Locate the cell with the specified text and output its (X, Y) center coordinate. 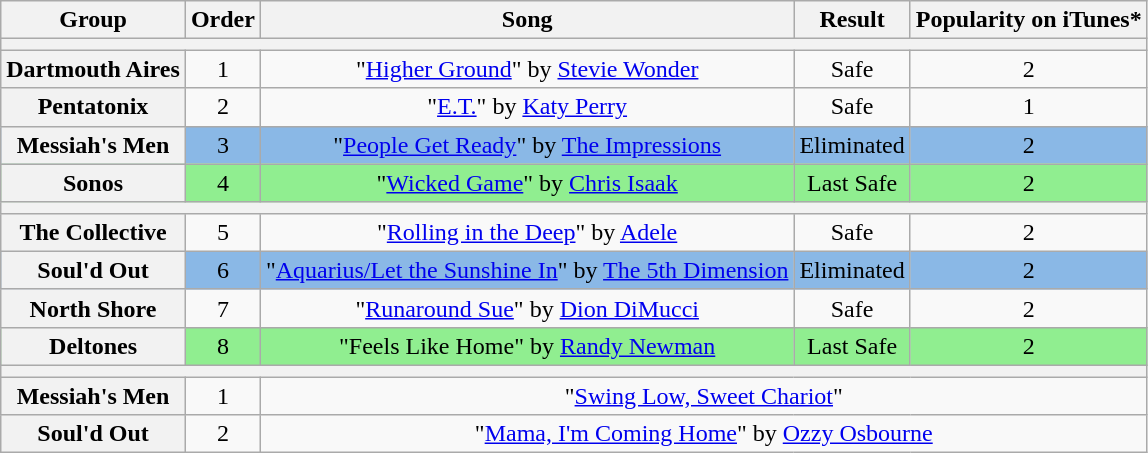
Popularity on iTunes* (1028, 20)
5 (222, 232)
"Higher Ground" by Stevie Wonder (527, 69)
"Feels Like Home" by Randy Newman (527, 346)
"Runaround Sue" by Dion DiMucci (527, 308)
"People Get Ready" by The Impressions (527, 145)
Pentatonix (94, 107)
Order (222, 20)
The Collective (94, 232)
"E.T." by Katy Perry (527, 107)
Dartmouth Aires (94, 69)
4 (222, 183)
3 (222, 145)
"Aquarius/Let the Sunshine In" by The 5th Dimension (527, 270)
Result (852, 20)
"Mama, I'm Coming Home" by Ozzy Osbourne (704, 434)
North Shore (94, 308)
8 (222, 346)
Deltones (94, 346)
Sonos (94, 183)
"Wicked Game" by Chris Isaak (527, 183)
"Rolling in the Deep" by Adele (527, 232)
6 (222, 270)
Song (527, 20)
7 (222, 308)
Group (94, 20)
"Swing Low, Sweet Chariot" (704, 395)
